Capture the cell that displays the provided text and extract its (x, y) central coordinate. 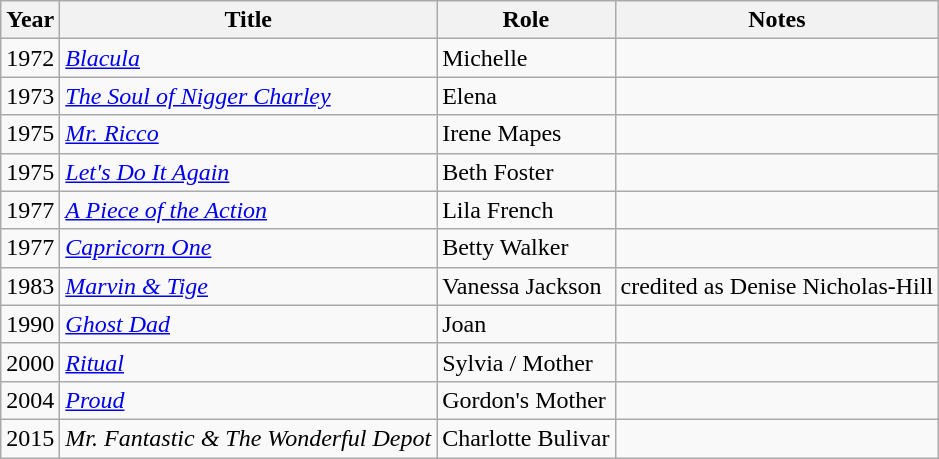
2015 (30, 438)
Blacula (248, 58)
1990 (30, 324)
Gordon's Mother (526, 400)
2000 (30, 362)
Notes (777, 20)
The Soul of Nigger Charley (248, 96)
Title (248, 20)
Vanessa Jackson (526, 286)
Role (526, 20)
Capricorn One (248, 248)
Betty Walker (526, 248)
Sylvia / Mother (526, 362)
Let's Do It Again (248, 172)
1973 (30, 96)
Year (30, 20)
credited as Denise Nicholas-Hill (777, 286)
Ghost Dad (248, 324)
Marvin & Tige (248, 286)
Proud (248, 400)
1983 (30, 286)
A Piece of the Action (248, 210)
Lila French (526, 210)
Elena (526, 96)
1972 (30, 58)
2004 (30, 400)
Joan (526, 324)
Mr. Fantastic & The Wonderful Depot (248, 438)
Irene Mapes (526, 134)
Mr. Ricco (248, 134)
Charlotte Bulivar (526, 438)
Beth Foster (526, 172)
Michelle (526, 58)
Ritual (248, 362)
